Scan for the cell matching the given text and deliver its [x, y] coordinate at center. 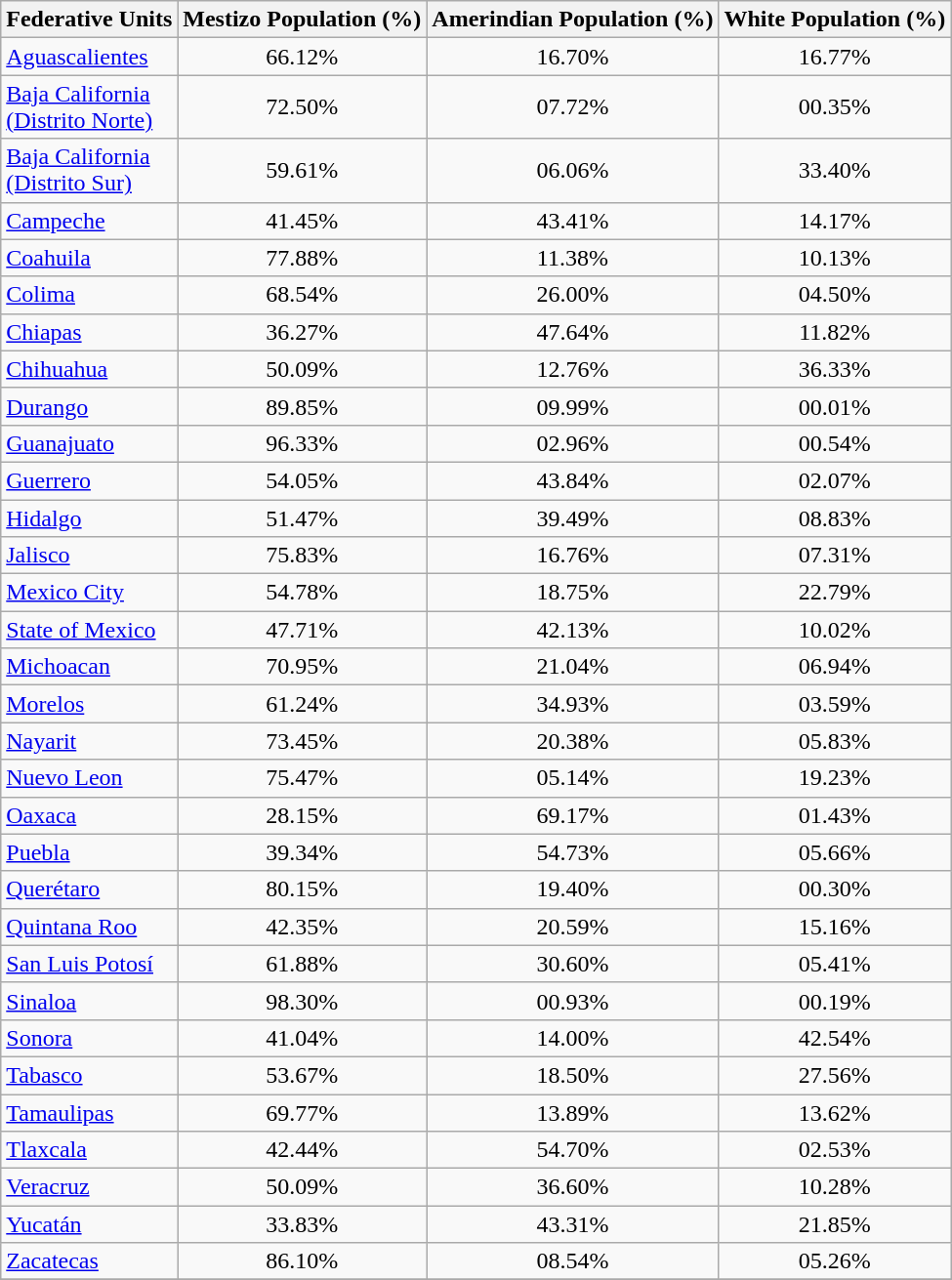
12.76% [572, 369]
White Population (%) [835, 20]
Amerindian Population (%) [572, 20]
00.35% [835, 107]
42.54% [835, 1038]
05.66% [835, 852]
07.31% [835, 556]
34.93% [572, 704]
San Luis Potosí [90, 964]
Guanajuato [90, 443]
Sinaloa [90, 1001]
Veracruz [90, 1187]
16.70% [572, 57]
Puebla [90, 852]
43.31% [572, 1224]
Michoacan [90, 667]
05.14% [572, 778]
18.50% [572, 1075]
98.30% [303, 1001]
14.17% [835, 221]
Tlaxcala [90, 1150]
33.83% [303, 1224]
68.54% [303, 295]
47.71% [303, 630]
54.70% [572, 1150]
Yucatán [90, 1224]
Baja California(Distrito Sur) [90, 170]
05.83% [835, 741]
Chiapas [90, 332]
00.19% [835, 1001]
State of Mexico [90, 630]
36.33% [835, 369]
00.30% [835, 889]
66.12% [303, 57]
00.93% [572, 1001]
16.76% [572, 556]
14.00% [572, 1038]
15.16% [835, 927]
08.83% [835, 518]
00.01% [835, 406]
54.05% [303, 480]
Baja California(Distrito Norte) [90, 107]
08.54% [572, 1261]
96.33% [303, 443]
72.50% [303, 107]
10.13% [835, 258]
04.50% [835, 295]
Quintana Roo [90, 927]
27.56% [835, 1075]
26.00% [572, 295]
Coahuila [90, 258]
18.75% [572, 593]
59.61% [303, 170]
89.85% [303, 406]
Aguascalientes [90, 57]
Tamaulipas [90, 1112]
10.02% [835, 630]
02.96% [572, 443]
06.94% [835, 667]
11.82% [835, 332]
Nayarit [90, 741]
Colima [90, 295]
13.62% [835, 1112]
Nuevo Leon [90, 778]
Chihuahua [90, 369]
09.99% [572, 406]
21.04% [572, 667]
02.07% [835, 480]
Durango [90, 406]
Guerrero [90, 480]
01.43% [835, 815]
30.60% [572, 964]
61.88% [303, 964]
00.54% [835, 443]
Jalisco [90, 556]
69.77% [303, 1112]
Mexico City [90, 593]
47.64% [572, 332]
19.40% [572, 889]
61.24% [303, 704]
39.49% [572, 518]
80.15% [303, 889]
Oaxaca [90, 815]
Mestizo Population (%) [303, 20]
75.83% [303, 556]
41.04% [303, 1038]
02.53% [835, 1150]
16.77% [835, 57]
22.79% [835, 593]
Campeche [90, 221]
54.78% [303, 593]
Hidalgo [90, 518]
20.38% [572, 741]
42.44% [303, 1150]
39.34% [303, 852]
05.41% [835, 964]
Querétaro [90, 889]
10.28% [835, 1187]
43.41% [572, 221]
42.35% [303, 927]
43.84% [572, 480]
13.89% [572, 1112]
54.73% [572, 852]
Zacatecas [90, 1261]
06.06% [572, 170]
70.95% [303, 667]
28.15% [303, 815]
69.17% [572, 815]
41.45% [303, 221]
86.10% [303, 1261]
75.47% [303, 778]
42.13% [572, 630]
19.23% [835, 778]
53.67% [303, 1075]
20.59% [572, 927]
21.85% [835, 1224]
03.59% [835, 704]
11.38% [572, 258]
33.40% [835, 170]
05.26% [835, 1261]
Sonora [90, 1038]
Tabasco [90, 1075]
36.60% [572, 1187]
Morelos [90, 704]
36.27% [303, 332]
51.47% [303, 518]
07.72% [572, 107]
77.88% [303, 258]
Federative Units [90, 20]
73.45% [303, 741]
